For the text-containing cell, return its midpoint in [X, Y] coordinate format. 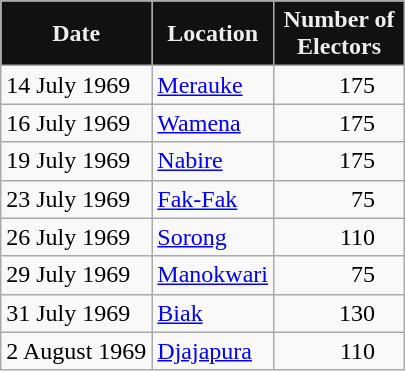
Wamena [213, 123]
Number of Electors [340, 34]
19 July 1969 [76, 161]
Biak [213, 313]
16 July 1969 [76, 123]
Date [76, 34]
26 July 1969 [76, 237]
Location [213, 34]
Manokwari [213, 275]
23 July 1969 [76, 199]
Merauke [213, 85]
2 August 1969 [76, 351]
14 July 1969 [76, 85]
Fak-Fak [213, 199]
Nabire [213, 161]
Sorong [213, 237]
29 July 1969 [76, 275]
Djajapura [213, 351]
31 July 1969 [76, 313]
130 [340, 313]
